Locate the cell with the specified text and output its (X, Y) center coordinate. 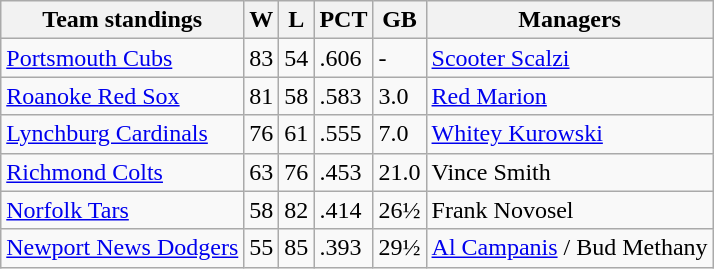
85 (296, 248)
3.0 (400, 96)
L (296, 20)
PCT (344, 20)
.583 (344, 96)
Portsmouth Cubs (122, 58)
63 (262, 172)
82 (296, 210)
.555 (344, 134)
26½ (400, 210)
Vince Smith (570, 172)
55 (262, 248)
Newport News Dodgers (122, 248)
81 (262, 96)
.393 (344, 248)
Frank Novosel (570, 210)
Richmond Colts (122, 172)
Norfolk Tars (122, 210)
GB (400, 20)
Whitey Kurowski (570, 134)
7.0 (400, 134)
21.0 (400, 172)
61 (296, 134)
Roanoke Red Sox (122, 96)
Team standings (122, 20)
29½ (400, 248)
54 (296, 58)
Lynchburg Cardinals (122, 134)
- (400, 58)
.453 (344, 172)
Managers (570, 20)
Al Campanis / Bud Methany (570, 248)
.606 (344, 58)
Red Marion (570, 96)
W (262, 20)
83 (262, 58)
Scooter Scalzi (570, 58)
.414 (344, 210)
